Pinpoint the cell where the given text exists, returning its (x, y) midpoint coordinate. 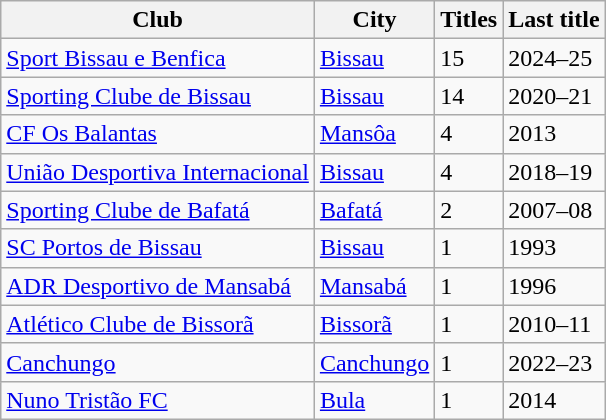
Mansabá (374, 286)
1993 (554, 248)
Mansôa (374, 134)
2024–25 (554, 58)
Sport Bissau e Benfica (158, 58)
Bissorã (374, 324)
2014 (554, 400)
União Desportiva Internacional (158, 172)
CF Os Balantas (158, 134)
Bula (374, 400)
15 (469, 58)
Bafatá (374, 210)
14 (469, 96)
City (374, 20)
1996 (554, 286)
Sporting Clube de Bafatá (158, 210)
2022–23 (554, 362)
Atlético Clube de Bissorã (158, 324)
SC Portos de Bissau (158, 248)
Sporting Clube de Bissau (158, 96)
2 (469, 210)
ADR Desportivo de Mansabá (158, 286)
2010–11 (554, 324)
Club (158, 20)
Titles (469, 20)
2020–21 (554, 96)
2007–08 (554, 210)
Nuno Tristão FC (158, 400)
Last title (554, 20)
2018–19 (554, 172)
2013 (554, 134)
